Detect which cell encompasses the target text, then output its (X, Y) center coordinate. 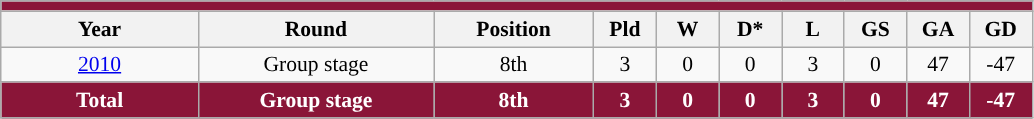
GS (876, 29)
GD (1000, 29)
W (688, 29)
Total (100, 101)
2010 (100, 65)
Pld (626, 29)
GA (938, 29)
Position (514, 29)
Year (100, 29)
Round (316, 29)
L (814, 29)
D* (750, 29)
